Search for the cell housing the specified text and yield its [X, Y] center coordinate. 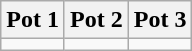
Pot 2 [96, 20]
Pot 3 [160, 20]
Pot 1 [33, 20]
